Return [X, Y] of the center of cell containing provided text 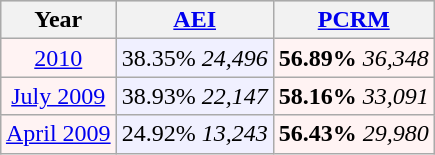
38.35% 24,496 [194, 58]
24.92% 13,243 [194, 134]
July 2009 [58, 96]
58.16% 33,091 [354, 96]
April 2009 [58, 134]
AEI [194, 20]
56.89% 36,348 [354, 58]
PCRM [354, 20]
2010 [58, 58]
38.93% 22,147 [194, 96]
56.43% 29,980 [354, 134]
Year [58, 20]
